Scan for the cell matching the given text and deliver its [x, y] coordinate at center. 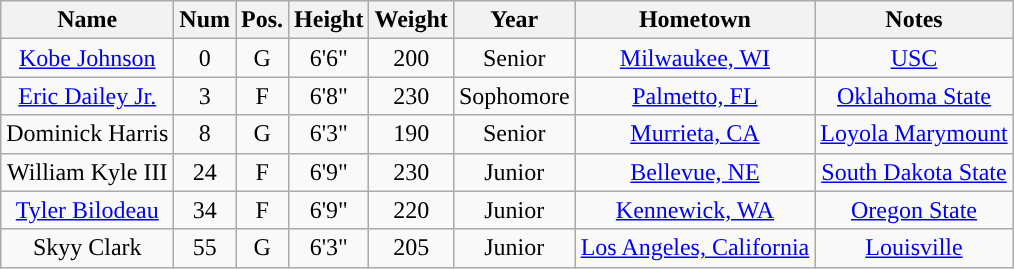
Louisville [914, 248]
Los Angeles, California [695, 248]
Eric Dailey Jr. [88, 96]
Milwaukee, WI [695, 58]
Height [329, 20]
Hometown [695, 20]
Weight [411, 20]
Notes [914, 20]
Dominick Harris [88, 134]
8 [205, 134]
3 [205, 96]
Sophomore [514, 96]
190 [411, 134]
6'8" [329, 96]
Num [205, 20]
USC [914, 58]
Kennewick, WA [695, 210]
South Dakota State [914, 172]
Loyola Marymount [914, 134]
Bellevue, NE [695, 172]
0 [205, 58]
Tyler Bilodeau [88, 210]
Year [514, 20]
Oregon State [914, 210]
Skyy Clark [88, 248]
William Kyle III [88, 172]
Pos. [262, 20]
Kobe Johnson [88, 58]
Murrieta, CA [695, 134]
200 [411, 58]
24 [205, 172]
6'6" [329, 58]
Palmetto, FL [695, 96]
205 [411, 248]
55 [205, 248]
220 [411, 210]
Name [88, 20]
34 [205, 210]
Oklahoma State [914, 96]
